Return the [X, Y] coordinate for the center point of the cell that contains the specified text.  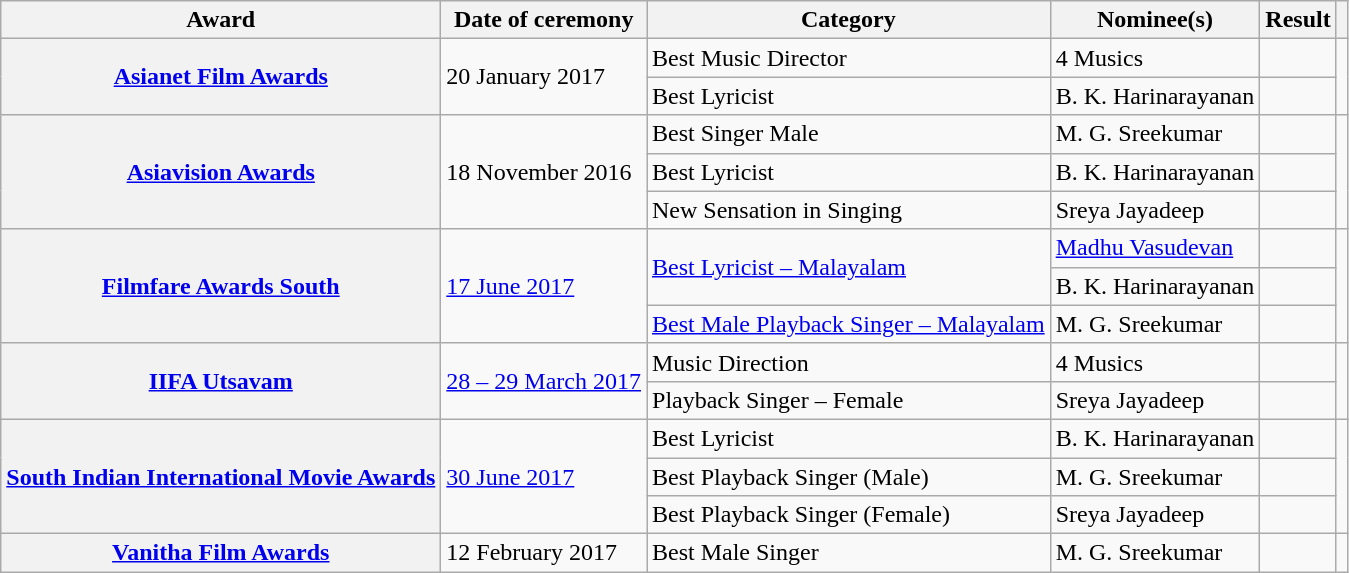
Madhu Vasudevan [1155, 248]
Award [221, 20]
Asiavision Awards [221, 172]
18 November 2016 [544, 172]
Result [1298, 20]
Best Music Director [848, 58]
Best Male Playback Singer – Malayalam [848, 324]
Vanitha Film Awards [221, 553]
Music Direction [848, 362]
12 February 2017 [544, 553]
Best Singer Male [848, 134]
Best Playback Singer (Female) [848, 515]
Best Male Singer [848, 553]
Asianet Film Awards [221, 77]
South Indian International Movie Awards [221, 476]
28 – 29 March 2017 [544, 381]
Best Lyricist – Malayalam [848, 267]
17 June 2017 [544, 286]
New Sensation in Singing [848, 210]
20 January 2017 [544, 77]
Filmfare Awards South [221, 286]
Best Playback Singer (Male) [848, 477]
Date of ceremony [544, 20]
Playback Singer – Female [848, 400]
30 June 2017 [544, 476]
Category [848, 20]
Nominee(s) [1155, 20]
IIFA Utsavam [221, 381]
